Scan for the cell matching the given text and deliver its [x, y] coordinate at center. 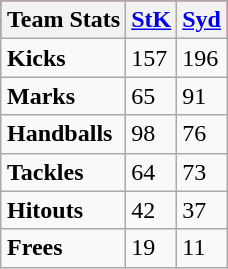
Kicks [63, 58]
Hitouts [63, 210]
76 [202, 134]
196 [202, 58]
37 [202, 210]
157 [152, 58]
Marks [63, 96]
Team Stats [63, 20]
Tackles [63, 172]
Frees [63, 248]
Syd [202, 20]
42 [152, 210]
19 [152, 248]
64 [152, 172]
98 [152, 134]
73 [202, 172]
91 [202, 96]
StK [152, 20]
11 [202, 248]
Handballs [63, 134]
65 [152, 96]
